Find where the given text appears and provide that cell's center as [X, Y] coordinate. 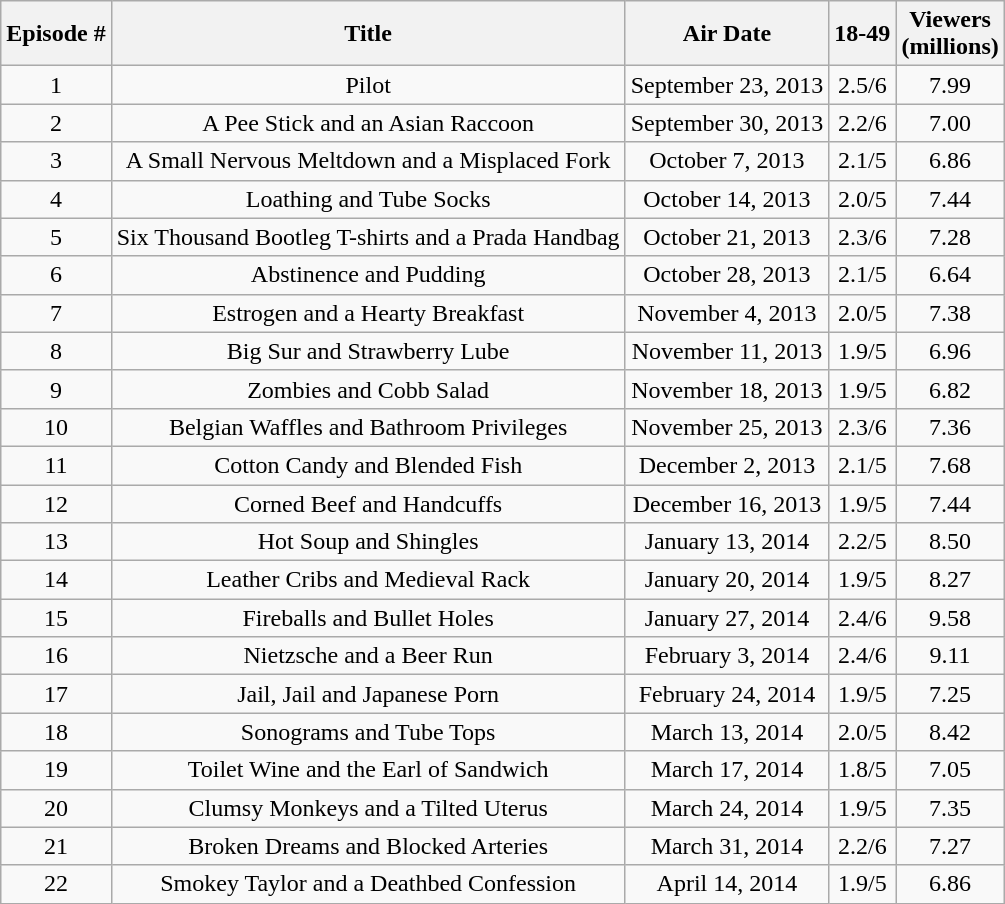
7.25 [950, 694]
November 11, 2013 [727, 351]
December 2, 2013 [727, 465]
October 21, 2013 [727, 237]
15 [56, 618]
January 13, 2014 [727, 542]
Viewers(millions) [950, 34]
18 [56, 732]
Title [368, 34]
8.50 [950, 542]
October 7, 2013 [727, 161]
October 28, 2013 [727, 275]
January 20, 2014 [727, 580]
19 [56, 770]
2 [56, 123]
Six Thousand Bootleg T-shirts and a Prada Handbag [368, 237]
9.58 [950, 618]
10 [56, 427]
Zombies and Cobb Salad [368, 389]
September 23, 2013 [727, 85]
7.99 [950, 85]
22 [56, 884]
March 17, 2014 [727, 770]
8.27 [950, 580]
7.35 [950, 808]
November 4, 2013 [727, 313]
1 [56, 85]
7.38 [950, 313]
4 [56, 199]
November 18, 2013 [727, 389]
13 [56, 542]
January 27, 2014 [727, 618]
8 [56, 351]
February 24, 2014 [727, 694]
Sonograms and Tube Tops [368, 732]
12 [56, 503]
7.28 [950, 237]
Episode # [56, 34]
September 30, 2013 [727, 123]
6.64 [950, 275]
7.27 [950, 846]
8.42 [950, 732]
14 [56, 580]
A Small Nervous Meltdown and a Misplaced Fork [368, 161]
Air Date [727, 34]
Fireballs and Bullet Holes [368, 618]
7.00 [950, 123]
6.96 [950, 351]
7.36 [950, 427]
February 3, 2014 [727, 656]
March 24, 2014 [727, 808]
Cotton Candy and Blended Fish [368, 465]
21 [56, 846]
Corned Beef and Handcuffs [368, 503]
9.11 [950, 656]
Abstinence and Pudding [368, 275]
October 14, 2013 [727, 199]
Pilot [368, 85]
March 31, 2014 [727, 846]
Loathing and Tube Socks [368, 199]
November 25, 2013 [727, 427]
1.8/5 [862, 770]
Nietzsche and a Beer Run [368, 656]
Belgian Waffles and Bathroom Privileges [368, 427]
Toilet Wine and the Earl of Sandwich [368, 770]
March 13, 2014 [727, 732]
Clumsy Monkeys and a Tilted Uterus [368, 808]
Jail, Jail and Japanese Porn [368, 694]
6 [56, 275]
18-49 [862, 34]
Hot Soup and Shingles [368, 542]
April 14, 2014 [727, 884]
9 [56, 389]
Broken Dreams and Blocked Arteries [368, 846]
17 [56, 694]
2.2/5 [862, 542]
2.5/6 [862, 85]
7 [56, 313]
A Pee Stick and an Asian Raccoon [368, 123]
Smokey Taylor and a Deathbed Confession [368, 884]
16 [56, 656]
Estrogen and a Hearty Breakfast [368, 313]
11 [56, 465]
Leather Cribs and Medieval Rack [368, 580]
3 [56, 161]
Big Sur and Strawberry Lube [368, 351]
December 16, 2013 [727, 503]
7.68 [950, 465]
6.82 [950, 389]
5 [56, 237]
20 [56, 808]
7.05 [950, 770]
